Pinpoint the cell where the given text exists, returning its (X, Y) midpoint coordinate. 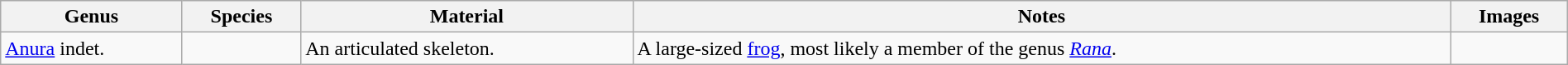
Anura indet. (91, 48)
An articulated skeleton. (466, 48)
Images (1508, 17)
Material (466, 17)
Notes (1042, 17)
Genus (91, 17)
A large-sized frog, most likely a member of the genus Rana. (1042, 48)
Species (241, 17)
